Return [X, Y] of the center of cell containing provided text 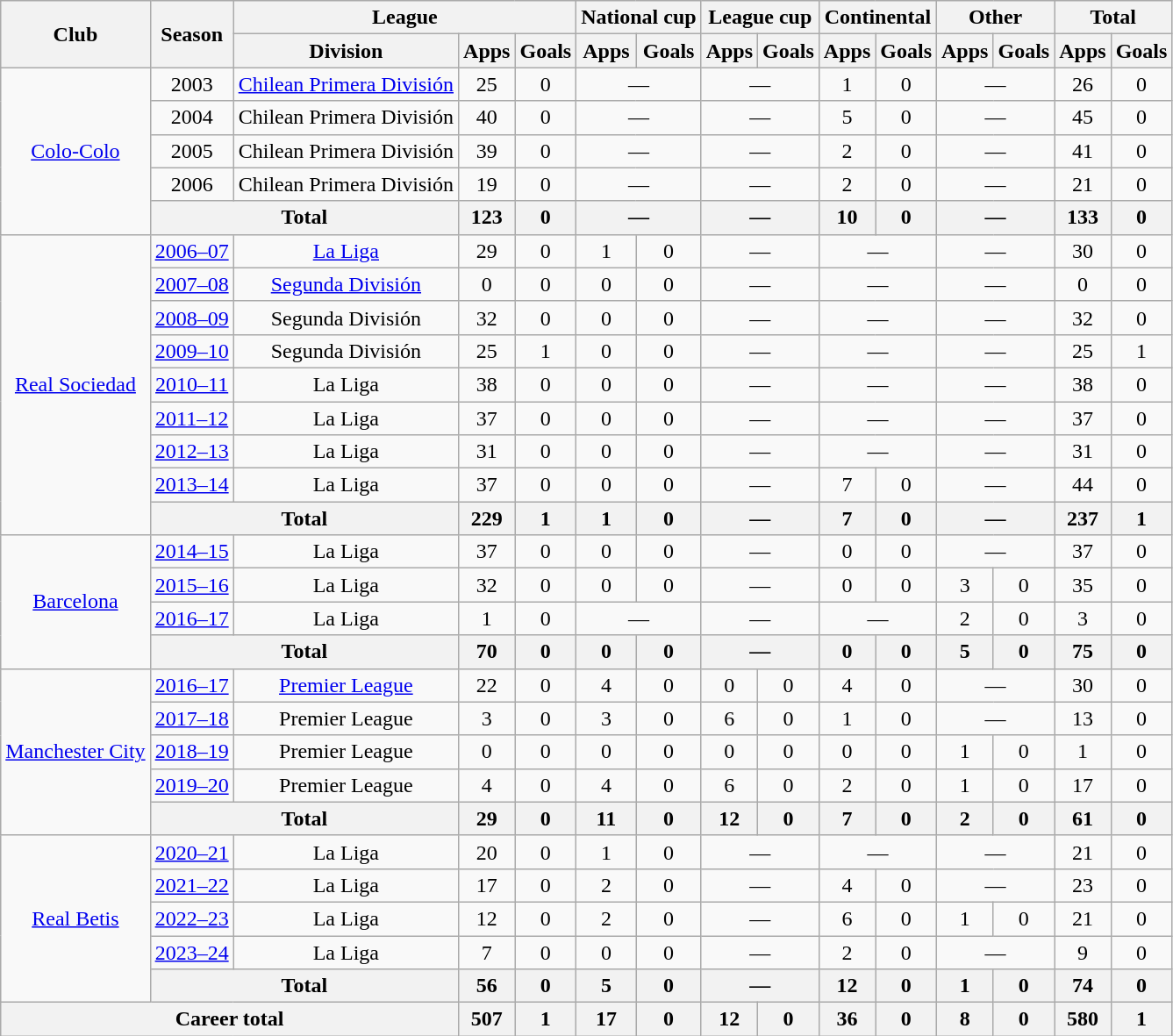
40 [487, 118]
Barcelona [75, 602]
Career total [230, 1019]
580 [1083, 1019]
2007–08 [191, 284]
2012–13 [191, 452]
2006 [191, 184]
2004 [191, 118]
Division [346, 51]
9 [1083, 952]
Club [75, 34]
237 [1083, 518]
22 [487, 685]
13 [1083, 718]
2003 [191, 84]
Season [191, 34]
League cup [760, 18]
2023–24 [191, 952]
74 [1083, 986]
19 [487, 184]
507 [487, 1019]
133 [1083, 218]
2022–23 [191, 918]
2010–11 [191, 384]
35 [1083, 585]
39 [487, 151]
Manchester City [75, 752]
Other [996, 18]
2020–21 [191, 852]
2018–19 [191, 752]
123 [487, 218]
26 [1083, 84]
National cup [639, 18]
League [405, 18]
2019–20 [191, 785]
75 [1083, 652]
8 [965, 1019]
Real Sociedad [75, 384]
Colo-Colo [75, 151]
45 [1083, 118]
70 [487, 652]
Real Betis [75, 918]
2021–22 [191, 885]
2011–12 [191, 418]
56 [487, 986]
Continental [877, 18]
44 [1083, 485]
2014–15 [191, 552]
2005 [191, 151]
36 [847, 1019]
11 [606, 818]
41 [1083, 151]
2009–10 [191, 351]
2006–07 [191, 251]
20 [487, 852]
10 [847, 218]
2015–16 [191, 585]
23 [1083, 885]
2013–14 [191, 485]
61 [1083, 818]
229 [487, 518]
2017–18 [191, 718]
2008–09 [191, 318]
